Identify which cell holds the provided text, then report its [x, y] central coordinate. 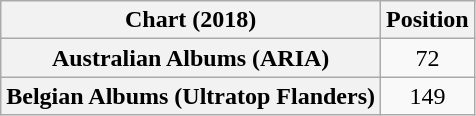
Position [428, 20]
Belgian Albums (Ultratop Flanders) [191, 96]
Australian Albums (ARIA) [191, 58]
72 [428, 58]
149 [428, 96]
Chart (2018) [191, 20]
